From the cell containing the given text, extract its center point as [x, y] coordinate. 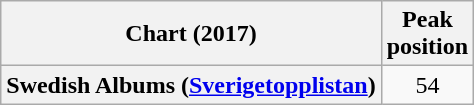
Peak position [427, 34]
Swedish Albums (Sverigetopplistan) [191, 85]
Chart (2017) [191, 34]
54 [427, 85]
